From the cell containing the given text, extract its center point as (x, y) coordinate. 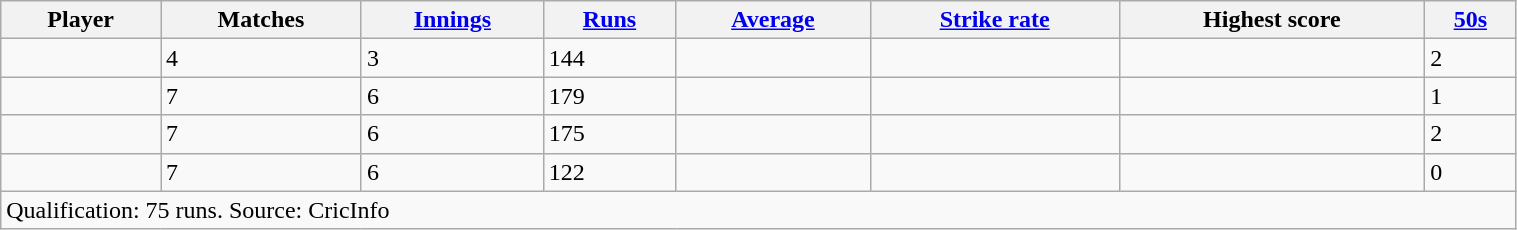
Average (773, 20)
Innings (452, 20)
Player (81, 20)
Matches (260, 20)
0 (1470, 172)
1 (1470, 96)
Highest score (1272, 20)
175 (609, 134)
122 (609, 172)
Strike rate (994, 20)
4 (260, 58)
3 (452, 58)
50s (1470, 20)
Runs (609, 20)
144 (609, 58)
Qualification: 75 runs. Source: CricInfo (758, 210)
179 (609, 96)
